Search for the cell housing the specified text and yield its (X, Y) center coordinate. 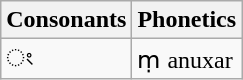
ং (66, 59)
Consonants (66, 20)
ṃ anuxar (187, 59)
Phonetics (187, 20)
